Search for the cell housing the specified text and yield its (X, Y) center coordinate. 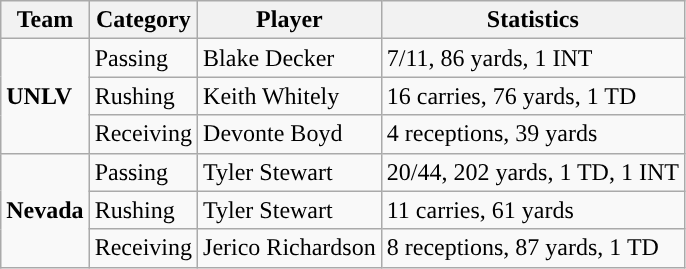
7/11, 86 yards, 1 INT (532, 58)
Nevada (45, 210)
Team (45, 20)
Keith Whitely (290, 96)
Category (143, 20)
Statistics (532, 20)
UNLV (45, 96)
16 carries, 76 yards, 1 TD (532, 96)
Jerico Richardson (290, 248)
20/44, 202 yards, 1 TD, 1 INT (532, 172)
Devonte Boyd (290, 134)
11 carries, 61 yards (532, 210)
8 receptions, 87 yards, 1 TD (532, 248)
4 receptions, 39 yards (532, 134)
Blake Decker (290, 58)
Player (290, 20)
